Provide the [X, Y] coordinate of the cell's center where the given text is located.  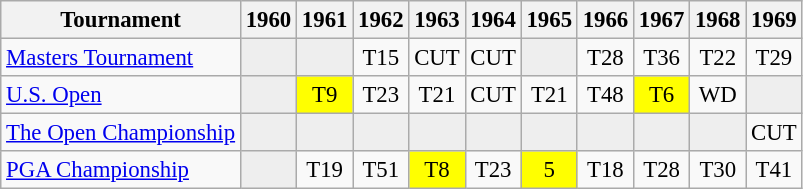
T6 [661, 95]
T9 [325, 95]
PGA Championship [121, 170]
T41 [774, 170]
T36 [661, 58]
Masters Tournament [121, 58]
1967 [661, 20]
1968 [718, 20]
1961 [325, 20]
The Open Championship [121, 133]
U.S. Open [121, 95]
1969 [774, 20]
Tournament [121, 20]
T8 [437, 170]
1962 [381, 20]
T19 [325, 170]
T22 [718, 58]
T51 [381, 170]
5 [549, 170]
1966 [605, 20]
T15 [381, 58]
T48 [605, 95]
T18 [605, 170]
WD [718, 95]
T30 [718, 170]
1964 [493, 20]
1965 [549, 20]
1963 [437, 20]
1960 [268, 20]
T29 [774, 58]
